Extract the (x, y) coordinate from the center of the cell holding the provided text.  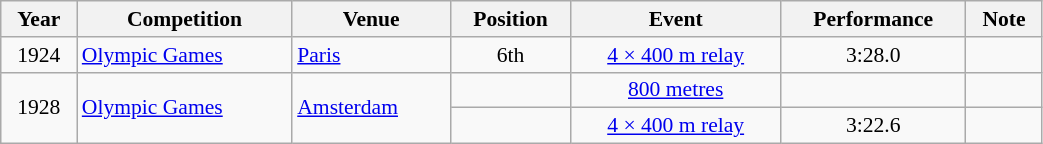
Position (510, 19)
Year (39, 19)
Competition (184, 19)
6th (510, 55)
3:28.0 (874, 55)
3:22.6 (874, 126)
Event (676, 19)
Paris (371, 55)
Amsterdam (371, 108)
800 metres (676, 90)
Performance (874, 19)
1928 (39, 108)
Note (1004, 19)
Venue (371, 19)
1924 (39, 55)
